Capture the cell that displays the provided text and extract its [X, Y] central coordinate. 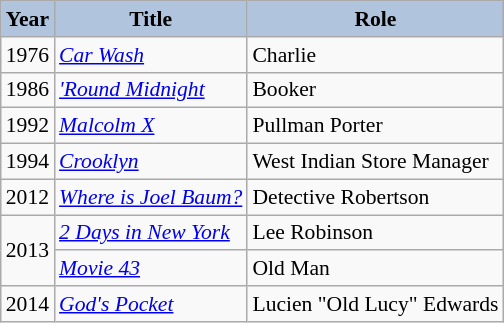
Role [375, 19]
Charlie [375, 55]
Where is Joel Baum? [150, 197]
Malcolm X [150, 126]
God's Pocket [150, 304]
Pullman Porter [375, 126]
2013 [28, 250]
Old Man [375, 269]
2012 [28, 197]
1976 [28, 55]
Year [28, 19]
Car Wash [150, 55]
Detective Robertson [375, 197]
1994 [28, 162]
Movie 43 [150, 269]
2 Days in New York [150, 233]
Booker [375, 90]
Lucien "Old Lucy" Edwards [375, 304]
1992 [28, 126]
1986 [28, 90]
Crooklyn [150, 162]
2014 [28, 304]
West Indian Store Manager [375, 162]
'Round Midnight [150, 90]
Title [150, 19]
Lee Robinson [375, 233]
